Determine the (X, Y) coordinate at the center of the cell enclosing the given text.  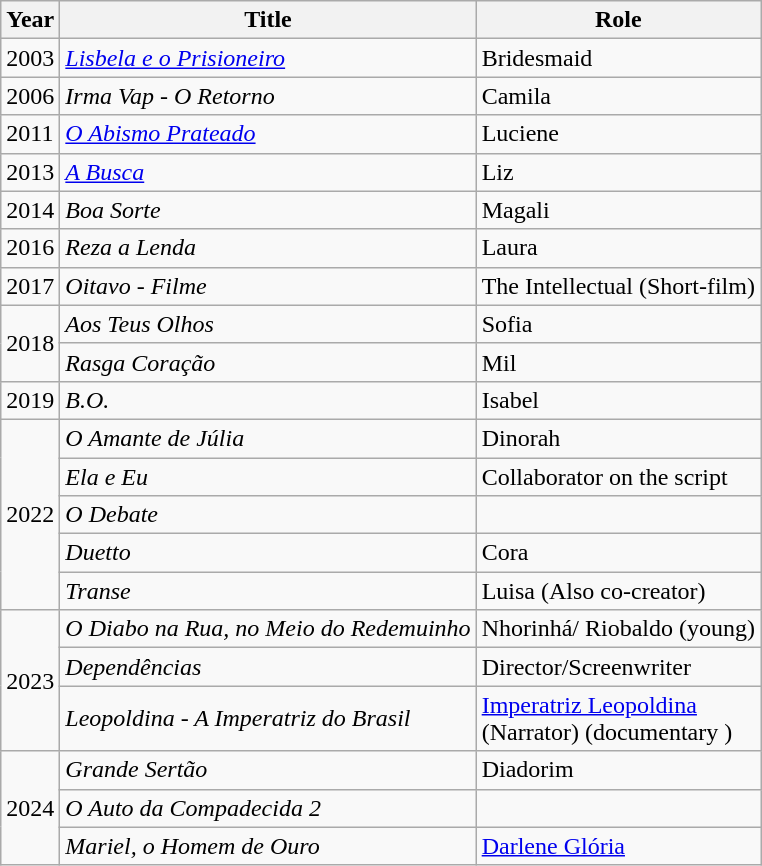
Liz (618, 172)
2024 (30, 808)
The Intellectual (Short-film) (618, 286)
Oitavo - Filme (268, 286)
Nhorinhá/ Riobaldo (young) (618, 629)
Dependências (268, 667)
Duetto (268, 553)
Dinorah (618, 438)
2019 (30, 400)
Darlene Glória (618, 846)
2014 (30, 210)
2013 (30, 172)
O Auto da Compadecida 2 (268, 808)
Role (618, 20)
Ela e Eu (268, 477)
O Abismo Prateado (268, 134)
Mariel, o Homem de Ouro (268, 846)
Collaborator on the script (618, 477)
A Busca (268, 172)
Title (268, 20)
2017 (30, 286)
Lisbela e o Prisioneiro (268, 58)
Director/Screenwriter (618, 667)
2022 (30, 514)
O Amante de Júlia (268, 438)
Transe (268, 591)
Luciene (618, 134)
Aos Teus Olhos (268, 324)
O Debate (268, 515)
Laura (618, 248)
Sofia (618, 324)
Isabel (618, 400)
Grande Sertão (268, 770)
2023 (30, 680)
Diadorim (618, 770)
2003 (30, 58)
O Diabo na Rua, no Meio do Redemuinho (268, 629)
B.O. (268, 400)
Mil (618, 362)
2011 (30, 134)
2016 (30, 248)
Luisa (Also co-creator) (618, 591)
Magali (618, 210)
Bridesmaid (618, 58)
Imperatriz Leopoldina(Narrator) (documentary ) (618, 718)
Rasga Coração (268, 362)
Reza a Lenda (268, 248)
2018 (30, 343)
Leopoldina - A Imperatriz do Brasil (268, 718)
Year (30, 20)
Boa Sorte (268, 210)
Camila (618, 96)
Irma Vap - O Retorno (268, 96)
Cora (618, 553)
2006 (30, 96)
